For the text-containing cell, return its midpoint in [X, Y] coordinate format. 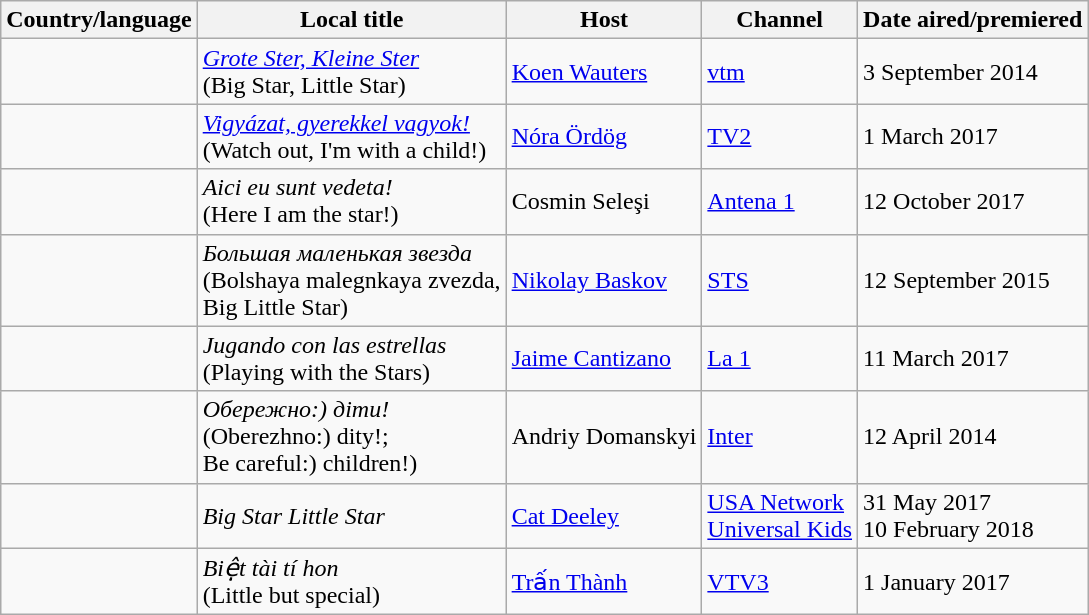
12 October 2017 [973, 202]
Andriy Domanskyi [604, 437]
Inter [780, 437]
Country/language [99, 20]
Jugando con las estrellas(Playing with the Stars) [352, 358]
VTV3 [780, 582]
Nóra Ördög [604, 136]
Channel [780, 20]
Trấn Thành [604, 582]
31 May 201710 February 2018 [973, 516]
Antena 1 [780, 202]
Обережно:) діти!(Oberezhno:) dity!; Be careful:) children!) [352, 437]
Big Star Little Star [352, 516]
Local title [352, 20]
Большая маленькая звезда(Bolshaya malegnkaya zvezda, Big Little Star) [352, 280]
3 September 2014 [973, 72]
Host [604, 20]
1 March 2017 [973, 136]
vtm [780, 72]
12 September 2015 [973, 280]
STS [780, 280]
Date aired/premiered [973, 20]
Vigyázat, gyerekkel vagyok!(Watch out, I'm with a child!) [352, 136]
Grote Ster, Kleine Ster(Big Star, Little Star) [352, 72]
Nikolay Baskov [604, 280]
Cat Deeley [604, 516]
USA NetworkUniversal Kids [780, 516]
11 March 2017 [973, 358]
1 January 2017 [973, 582]
Koen Wauters [604, 72]
Biệt tài tí hon(Little but special) [352, 582]
Jaime Cantizano [604, 358]
Cosmin Seleşi [604, 202]
La 1 [780, 358]
Aici eu sunt vedeta!(Here I am the star!) [352, 202]
TV2 [780, 136]
12 April 2014 [973, 437]
